Identify which cell holds the provided text, then report its (X, Y) central coordinate. 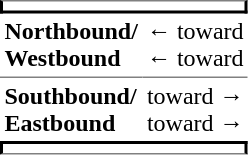
Southbound/Eastbound (71, 108)
← toward ← toward (195, 46)
toward → toward → (195, 108)
Northbound/Westbound (71, 46)
